Locate the cell with the specified text and output its (x, y) center coordinate. 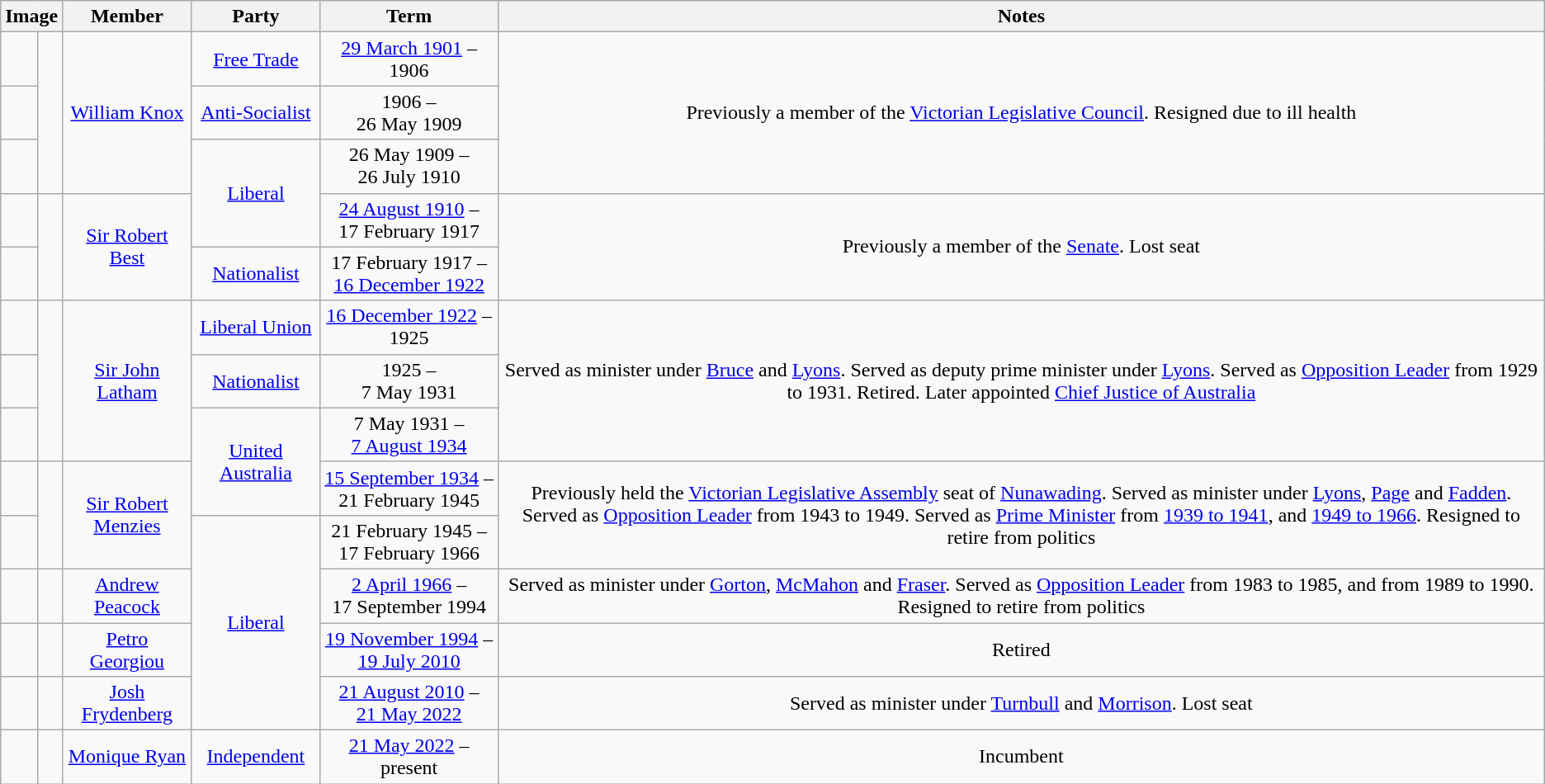
Josh Frydenberg (127, 703)
Monique Ryan (127, 758)
Free Trade (256, 59)
26 May 1909 –26 July 1910 (409, 167)
2 April 1966 –17 September 1994 (409, 596)
1906 –26 May 1909 (409, 112)
Sir Robert Menzies (127, 515)
Andrew Peacock (127, 596)
Party (256, 17)
Served as minister under Turnbull and Morrison. Lost seat (1021, 703)
17 February 1917 –16 December 1922 (409, 274)
24 August 1910 –17 February 1917 (409, 220)
Liberal Union (256, 327)
19 November 1994 –19 July 2010 (409, 649)
Notes (1021, 17)
7 May 1931 –7 August 1934 (409, 434)
29 March 1901 –1906 (409, 59)
Sir Robert Best (127, 247)
15 September 1934 –21 February 1945 (409, 489)
Term (409, 17)
William Knox (127, 112)
1925 –7 May 1931 (409, 381)
Retired (1021, 649)
Independent (256, 758)
Image (31, 17)
Incumbent (1021, 758)
21 February 1945 –17 February 1966 (409, 541)
United Australia (256, 461)
21 August 2010 –21 May 2022 (409, 703)
Member (127, 17)
21 May 2022 –present (409, 758)
Sir John Latham (127, 381)
Previously a member of the Victorian Legislative Council. Resigned due to ill health (1021, 112)
Previously a member of the Senate. Lost seat (1021, 247)
Petro Georgiou (127, 649)
Anti-Socialist (256, 112)
16 December 1922 –1925 (409, 327)
